Extract the (X, Y) coordinate from the center of the cell holding the provided text.  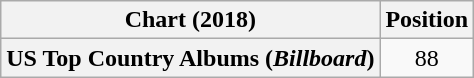
88 (427, 58)
Chart (2018) (190, 20)
US Top Country Albums (Billboard) (190, 58)
Position (427, 20)
